Detect which cell encompasses the target text, then output its [X, Y] center coordinate. 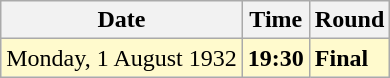
Date [122, 20]
19:30 [276, 58]
Round [349, 20]
Final [349, 58]
Time [276, 20]
Monday, 1 August 1932 [122, 58]
